Search for the cell housing the specified text and yield its (X, Y) center coordinate. 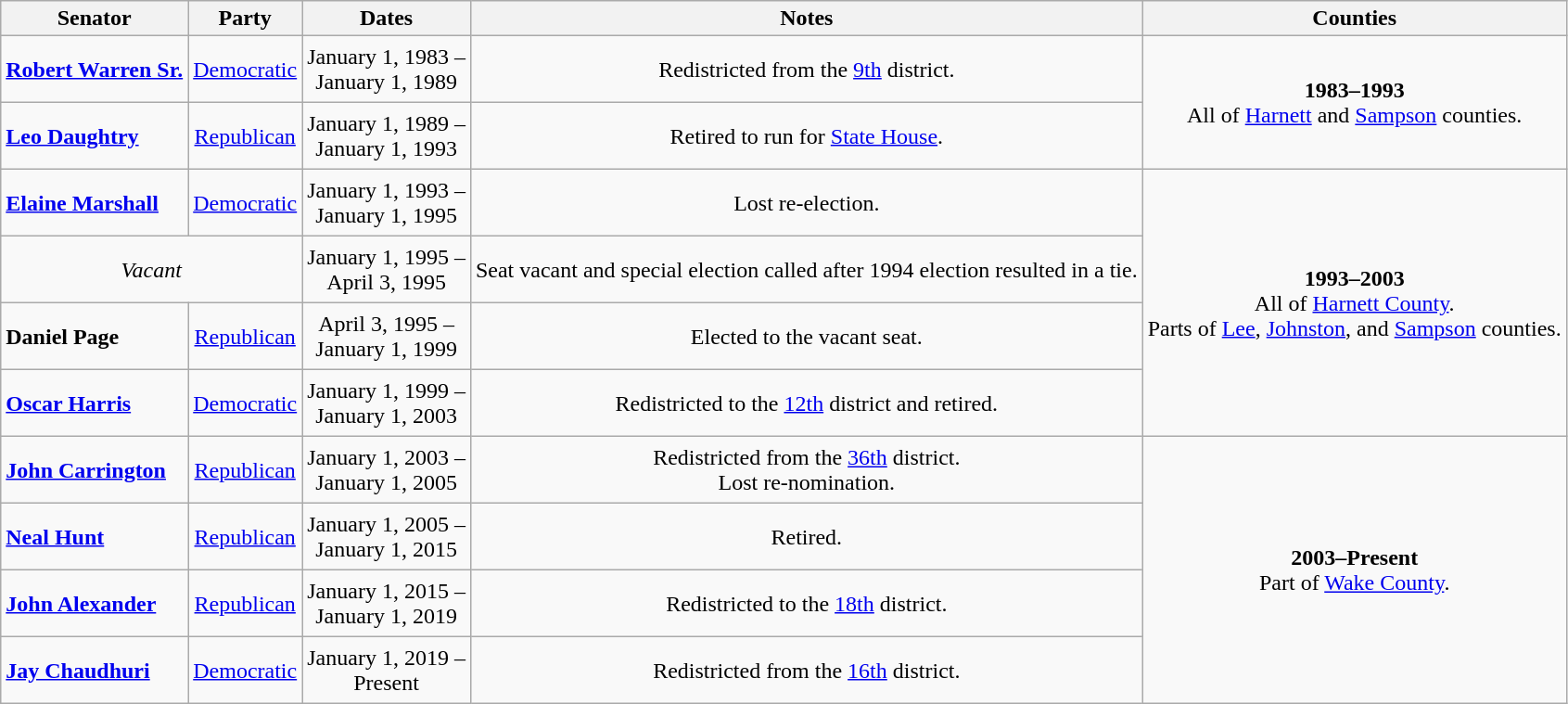
Robert Warren Sr. (95, 70)
John Carrington (95, 470)
Redistricted from the 9th district. (807, 70)
January 1, 1999 – January 1, 2003 (387, 403)
Redistricted from the 36th district. Lost re-nomination. (807, 470)
1983–1993 All of Harnett and Sampson counties. (1354, 103)
January 1, 2005 – January 1, 2015 (387, 537)
Oscar Harris (95, 403)
Elected to the vacant seat. (807, 337)
April 3, 1995 – January 1, 1999 (387, 337)
Dates (387, 19)
1993–2003 All of Harnett County. Parts of Lee, Johnston, and Sampson counties. (1354, 303)
Retired. (807, 537)
Elaine Marshall (95, 203)
January 1, 1983 – January 1, 1989 (387, 70)
January 1, 2015 – January 1, 2019 (387, 604)
January 1, 1993 – January 1, 1995 (387, 203)
Lost re-election. (807, 203)
Retired to run for State House. (807, 136)
Redistricted from the 16th district. (807, 671)
Neal Hunt (95, 537)
Jay Chaudhuri (95, 671)
Seat vacant and special election called after 1994 election resulted in a tie. (807, 270)
Party (245, 19)
Senator (95, 19)
2003–Present Part of Wake County. (1354, 570)
January 1, 2003 – January 1, 2005 (387, 470)
Vacant (152, 270)
Daniel Page (95, 337)
Redistricted to the 18th district. (807, 604)
Counties (1354, 19)
Redistricted to the 12th district and retired. (807, 403)
John Alexander (95, 604)
January 1, 1995 – April 3, 1995 (387, 270)
January 1, 1989 – January 1, 1993 (387, 136)
Leo Daughtry (95, 136)
January 1, 2019 – Present (387, 671)
Notes (807, 19)
